From the cell containing the given text, extract its center point as [X, Y] coordinate. 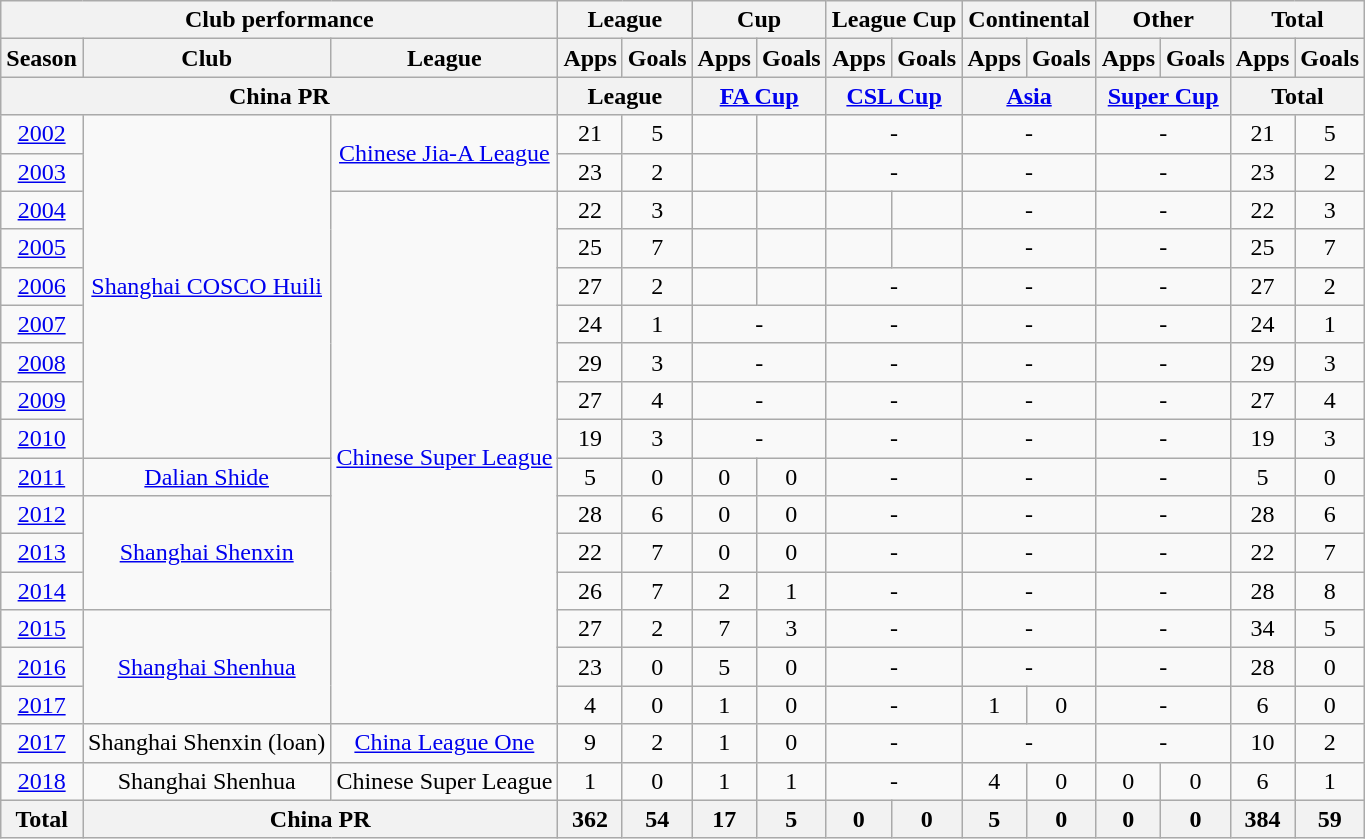
9 [590, 743]
362 [590, 819]
2005 [42, 248]
34 [1262, 629]
Asia [1029, 96]
384 [1262, 819]
China League One [444, 743]
26 [590, 591]
2003 [42, 172]
2018 [42, 781]
2013 [42, 553]
54 [657, 819]
Cup [759, 20]
17 [724, 819]
2009 [42, 400]
Shanghai Shenxin (loan) [206, 743]
2002 [42, 134]
2011 [42, 477]
Other [1163, 20]
Shanghai Shenxin [206, 553]
2014 [42, 591]
2015 [42, 629]
59 [1330, 819]
10 [1262, 743]
Super Cup [1163, 96]
FA Cup [759, 96]
Dalian Shide [206, 477]
Chinese Jia-A League [444, 153]
2016 [42, 667]
8 [1330, 591]
2010 [42, 438]
2012 [42, 515]
Season [42, 58]
Club [206, 58]
2006 [42, 286]
Club performance [280, 20]
2007 [42, 324]
2004 [42, 210]
League Cup [894, 20]
2008 [42, 362]
Continental [1029, 20]
CSL Cup [894, 96]
Shanghai COSCO Huili [206, 286]
